Scan for the cell matching the given text and deliver its (X, Y) coordinate at center. 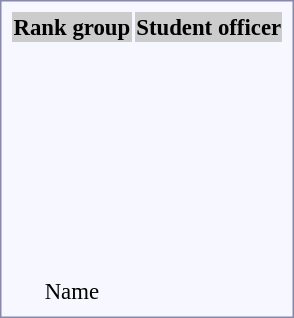
Student officer (209, 27)
Name (72, 291)
Rank group (72, 27)
